Identify which cell holds the provided text, then report its (x, y) central coordinate. 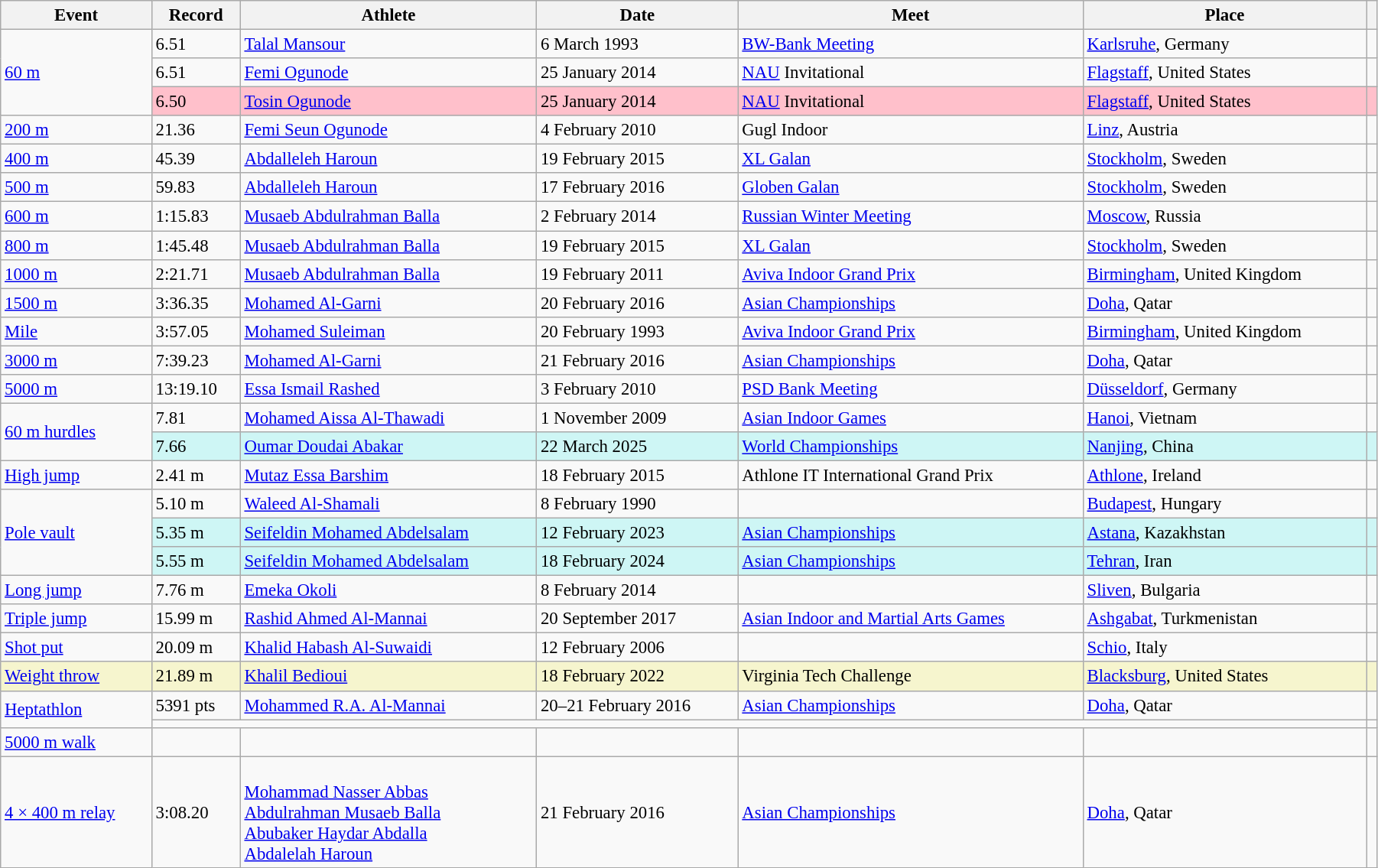
7.81 (196, 418)
Moscow, Russia (1225, 216)
Talal Mansour (388, 44)
5.10 m (196, 504)
800 m (76, 245)
20–21 February 2016 (638, 705)
3000 m (76, 360)
19 February 2011 (638, 274)
Gugl Indoor (910, 130)
Russian Winter Meeting (910, 216)
Mohamed Aissa Al-Thawadi (388, 418)
Mohammed R.A. Al-Mannai (388, 705)
Düsseldorf, Germany (1225, 389)
Rashid Ahmed Al-Mannai (388, 619)
7:39.23 (196, 360)
6.50 (196, 102)
Virginia Tech Challenge (910, 677)
Sliven, Bulgaria (1225, 590)
Heptathlon (76, 709)
59.83 (196, 187)
Long jump (76, 590)
BW-Bank Meeting (910, 44)
3:08.20 (196, 812)
5391 pts (196, 705)
Astana, Kazakhstan (1225, 533)
Mohamed Suleiman (388, 331)
15.99 m (196, 619)
Karlsruhe, Germany (1225, 44)
Athlone, Ireland (1225, 475)
Pole vault (76, 532)
5000 m walk (76, 742)
3:57.05 (196, 331)
5.55 m (196, 561)
8 February 2014 (638, 590)
200 m (76, 130)
1000 m (76, 274)
1:45.48 (196, 245)
6 March 1993 (638, 44)
Femi Ogunode (388, 73)
45.39 (196, 159)
Date (638, 15)
Hanoi, Vietnam (1225, 418)
Mutaz Essa Barshim (388, 475)
Blacksburg, United States (1225, 677)
1500 m (76, 303)
13:19.10 (196, 389)
Waleed Al-Shamali (388, 504)
22 March 2025 (638, 447)
Essa Ismail Rashed (388, 389)
Triple jump (76, 619)
Place (1225, 15)
5000 m (76, 389)
4 × 400 m relay (76, 812)
600 m (76, 216)
Event (76, 15)
500 m (76, 187)
Record (196, 15)
20 September 2017 (638, 619)
18 February 2015 (638, 475)
Weight throw (76, 677)
Meet (910, 15)
2:21.71 (196, 274)
12 February 2006 (638, 648)
Linz, Austria (1225, 130)
7.66 (196, 447)
3 February 2010 (638, 389)
60 m (76, 73)
18 February 2024 (638, 561)
Budapest, Hungary (1225, 504)
20.09 m (196, 648)
12 February 2023 (638, 533)
Asian Indoor Games (910, 418)
Nanjing, China (1225, 447)
1:15.83 (196, 216)
2 February 2014 (638, 216)
PSD Bank Meeting (910, 389)
High jump (76, 475)
Khalil Bedioui (388, 677)
Khalid Habash Al-Suwaidi (388, 648)
Schio, Italy (1225, 648)
Oumar Doudai Abakar (388, 447)
5.35 m (196, 533)
21.89 m (196, 677)
Globen Galan (910, 187)
18 February 2022 (638, 677)
60 m hurdles (76, 431)
Ashgabat, Turkmenistan (1225, 619)
17 February 2016 (638, 187)
7.76 m (196, 590)
Mile (76, 331)
Shot put (76, 648)
21.36 (196, 130)
20 February 2016 (638, 303)
Tehran, Iran (1225, 561)
Emeka Okoli (388, 590)
8 February 1990 (638, 504)
4 February 2010 (638, 130)
World Championships (910, 447)
Athlete (388, 15)
Femi Seun Ogunode (388, 130)
400 m (76, 159)
3:36.35 (196, 303)
1 November 2009 (638, 418)
Mohammad Nasser AbbasAbdulrahman Musaeb BallaAbubaker Haydar AbdallaAbdalelah Haroun (388, 812)
2.41 m (196, 475)
Asian Indoor and Martial Arts Games (910, 619)
Athlone IT International Grand Prix (910, 475)
Tosin Ogunode (388, 102)
20 February 1993 (638, 331)
